Extract the (X, Y) coordinate from the center of the cell holding the provided text.  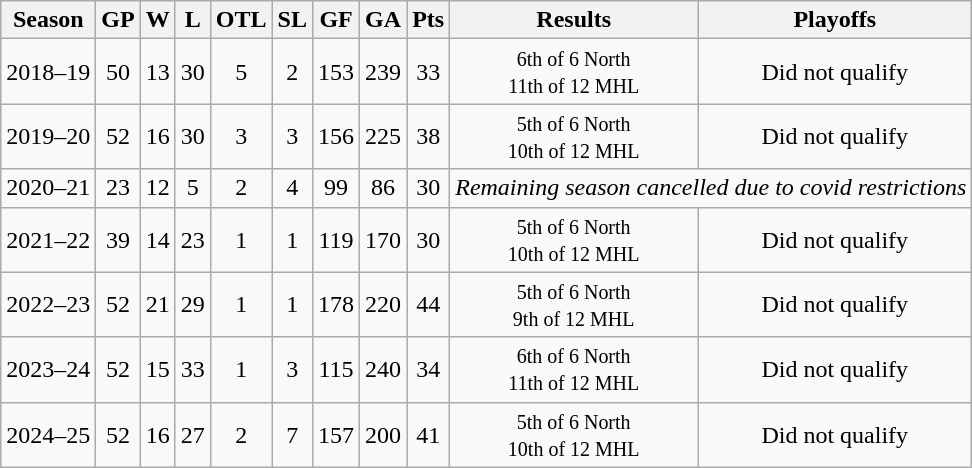
2019–20 (48, 136)
5th of 6 North9th of 12 MHL (574, 304)
156 (336, 136)
SL (292, 20)
239 (384, 72)
153 (336, 72)
170 (384, 240)
240 (384, 370)
39 (118, 240)
L (192, 20)
44 (428, 304)
Season (48, 20)
86 (384, 188)
GP (118, 20)
34 (428, 370)
220 (384, 304)
119 (336, 240)
21 (158, 304)
OTL (241, 20)
157 (336, 434)
Playoffs (835, 20)
Remaining season cancelled due to covid restrictions (711, 188)
29 (192, 304)
14 (158, 240)
2018–19 (48, 72)
2021–22 (48, 240)
Pts (428, 20)
41 (428, 434)
GF (336, 20)
2022–23 (48, 304)
115 (336, 370)
13 (158, 72)
38 (428, 136)
12 (158, 188)
27 (192, 434)
2020–21 (48, 188)
7 (292, 434)
225 (384, 136)
99 (336, 188)
15 (158, 370)
2023–24 (48, 370)
2024–25 (48, 434)
4 (292, 188)
W (158, 20)
200 (384, 434)
50 (118, 72)
GA (384, 20)
Results (574, 20)
178 (336, 304)
